Locate the cell with the specified text and output its (x, y) center coordinate. 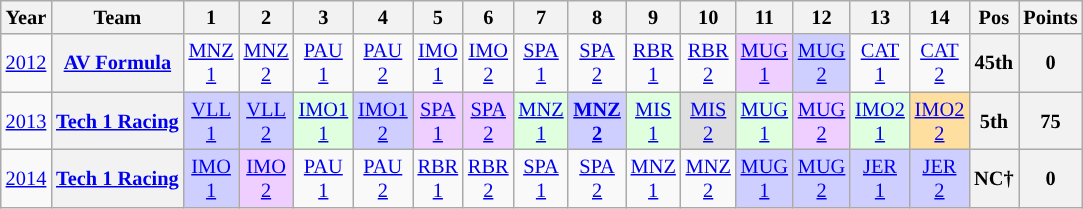
5th (994, 121)
JER2 (940, 178)
10 (708, 17)
4 (383, 17)
IMO12 (383, 121)
9 (654, 17)
CAT1 (880, 63)
8 (596, 17)
Year (26, 17)
6 (488, 17)
2013 (26, 121)
75 (1051, 121)
JER1 (880, 178)
45th (994, 63)
2012 (26, 63)
AV Formula (117, 63)
5 (438, 17)
Team (117, 17)
CAT2 (940, 63)
IMO11 (324, 121)
VLL2 (266, 121)
2 (266, 17)
14 (940, 17)
IMO22 (940, 121)
11 (764, 17)
3 (324, 17)
IMO21 (880, 121)
Pos (994, 17)
MIS1 (654, 121)
VLL1 (212, 121)
12 (822, 17)
NC† (994, 178)
Points (1051, 17)
2014 (26, 178)
1 (212, 17)
13 (880, 17)
MIS2 (708, 121)
7 (540, 17)
